Find where the given text appears and provide that cell's center as [X, Y] coordinate. 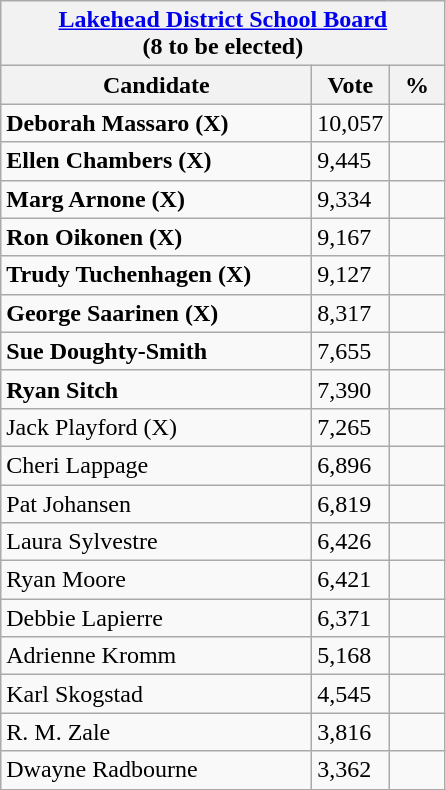
5,168 [350, 656]
7,655 [350, 351]
Karl Skogstad [156, 694]
Debbie Lapierre [156, 618]
Lakehead District School Board(8 to be elected) [223, 34]
Ryan Moore [156, 580]
Ron Oikonen (X) [156, 237]
Jack Playford (X) [156, 427]
Sue Doughty-Smith [156, 351]
6,896 [350, 465]
9,445 [350, 161]
6,426 [350, 542]
Dwayne Radbourne [156, 770]
Pat Johansen [156, 503]
9,334 [350, 199]
George Saarinen (X) [156, 313]
Trudy Tuchenhagen (X) [156, 275]
7,265 [350, 427]
Vote [350, 85]
9,127 [350, 275]
6,371 [350, 618]
Ellen Chambers (X) [156, 161]
10,057 [350, 123]
7,390 [350, 389]
Laura Sylvestre [156, 542]
8,317 [350, 313]
3,816 [350, 732]
Cheri Lappage [156, 465]
% [417, 85]
Marg Arnone (X) [156, 199]
3,362 [350, 770]
4,545 [350, 694]
Adrienne Kromm [156, 656]
Candidate [156, 85]
Deborah Massaro (X) [156, 123]
6,819 [350, 503]
9,167 [350, 237]
R. M. Zale [156, 732]
Ryan Sitch [156, 389]
6,421 [350, 580]
